Scan for the cell matching the given text and deliver its (X, Y) coordinate at center. 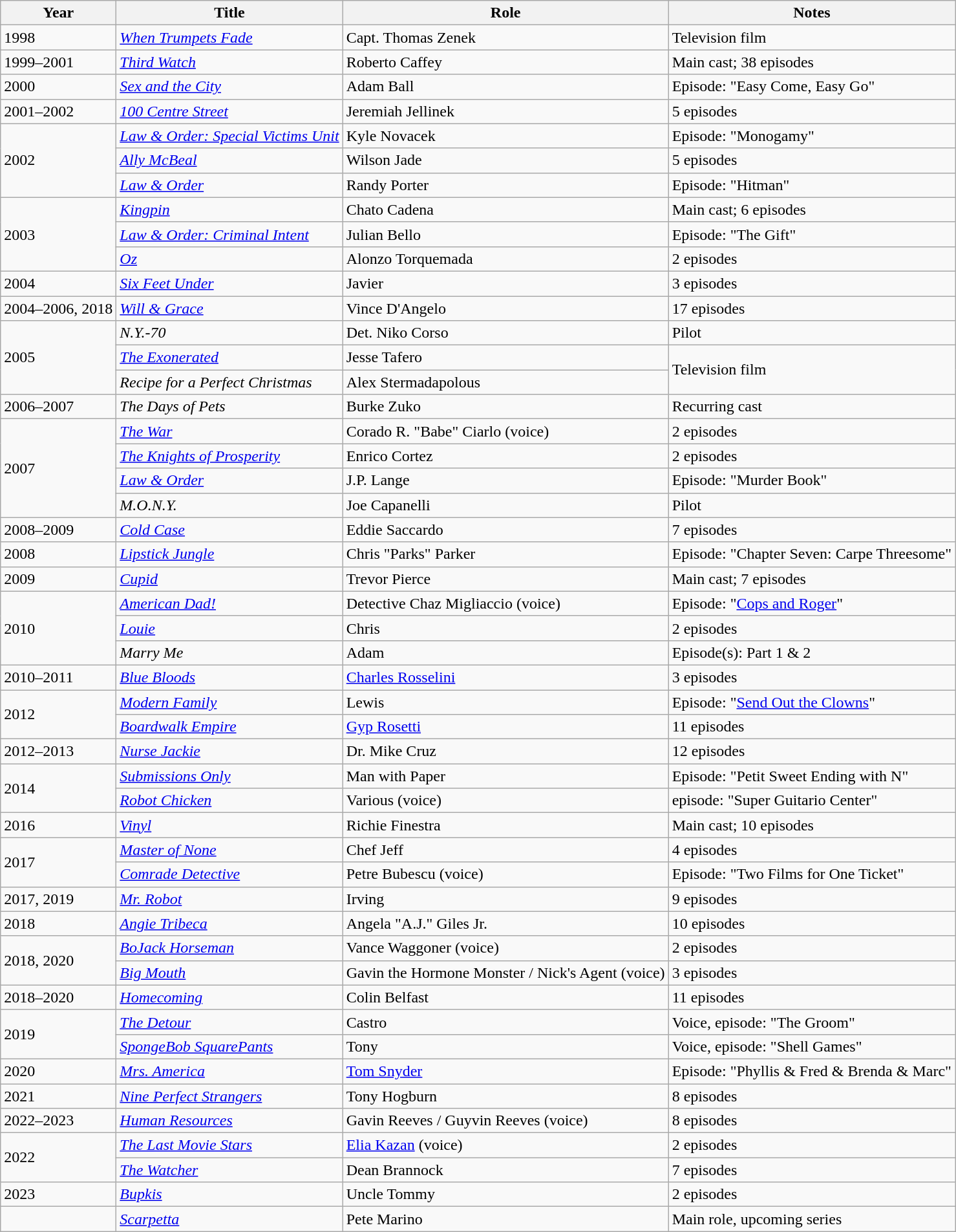
2023 (58, 1194)
Mr. Robot (229, 899)
Cold Case (229, 530)
N.Y.-70 (229, 333)
2020 (58, 1071)
Main cast; 38 episodes (812, 62)
Adam (505, 653)
Law & Order: Special Victims Unit (229, 136)
Richie Finestra (505, 825)
Dean Brannock (505, 1170)
Episode: "The Gift" (812, 234)
Third Watch (229, 62)
Chef Jeff (505, 850)
American Dad! (229, 603)
Jeremiah Jellinek (505, 111)
Gyp Rosetti (505, 727)
2003 (58, 234)
Kyle Novacek (505, 136)
Tony (505, 1046)
Episode: "Send Out the Clowns" (812, 702)
Tony Hogburn (505, 1096)
2012–2013 (58, 751)
When Trumpets Fade (229, 38)
2021 (58, 1096)
Kingpin (229, 210)
Bupkis (229, 1194)
The Exonerated (229, 358)
Episode(s): Part 1 & 2 (812, 653)
10 episodes (812, 924)
Tom Snyder (505, 1071)
Det. Niko Corso (505, 333)
The Days of Pets (229, 407)
2002 (58, 160)
Episode: "Murder Book" (812, 481)
Robot Chicken (229, 801)
Wilson Jade (505, 160)
Javier (505, 283)
2014 (58, 788)
Episode: "Phyllis & Fred & Brenda & Marc" (812, 1071)
2012 (58, 714)
2008 (58, 554)
Eddie Saccardo (505, 530)
Vinyl (229, 825)
Main cast; 6 episodes (812, 210)
episode: "Super Guitario Center" (812, 801)
Episode: "Two Films for One Ticket" (812, 874)
Gavin the Hormone Monster / Nick's Agent (voice) (505, 973)
2010–2011 (58, 677)
Voice, episode: "Shell Games" (812, 1046)
The Detour (229, 1022)
Enrico Cortez (505, 456)
Colin Belfast (505, 997)
Boardwalk Empire (229, 727)
Episode: "Hitman" (812, 185)
Capt. Thomas Zenek (505, 38)
2022–2023 (58, 1121)
2006–2007 (58, 407)
2017 (58, 862)
Role (505, 13)
Charles Rosselini (505, 677)
2009 (58, 579)
Jesse Tafero (505, 358)
Episode: "Cops and Roger" (812, 603)
Marry Me (229, 653)
Man with Paper (505, 776)
Notes (812, 13)
Blue Bloods (229, 677)
Sex and the City (229, 87)
1998 (58, 38)
2007 (58, 468)
2004–2006, 2018 (58, 308)
Dr. Mike Cruz (505, 751)
2000 (58, 87)
2022 (58, 1158)
Ally McBeal (229, 160)
2005 (58, 358)
Lewis (505, 702)
J.P. Lange (505, 481)
Angie Tribeca (229, 924)
Chris (505, 628)
2010 (58, 628)
Oz (229, 259)
Trevor Pierce (505, 579)
Cupid (229, 579)
Nurse Jackie (229, 751)
12 episodes (812, 751)
Title (229, 13)
Modern Family (229, 702)
4 episodes (812, 850)
2004 (58, 283)
Alex Stermadapolous (505, 382)
M.O.N.Y. (229, 505)
Uncle Tommy (505, 1194)
Various (voice) (505, 801)
Angela "A.J." Giles Jr. (505, 924)
Scarpetta (229, 1219)
SpongeBob SquarePants (229, 1046)
Chris "Parks" Parker (505, 554)
Corado R. "Babe" Ciarlo (voice) (505, 431)
The Knights of Prosperity (229, 456)
Voice, episode: "The Groom" (812, 1022)
2001–2002 (58, 111)
Detective Chaz Migliaccio (voice) (505, 603)
Comrade Detective (229, 874)
Main role, upcoming series (812, 1219)
Law & Order: Criminal Intent (229, 234)
Pete Marino (505, 1219)
The Last Movie Stars (229, 1145)
Randy Porter (505, 185)
The Watcher (229, 1170)
Mrs. America (229, 1071)
2016 (58, 825)
Main cast; 10 episodes (812, 825)
Burke Zuko (505, 407)
100 Centre Street (229, 111)
Year (58, 13)
2008–2009 (58, 530)
Adam Ball (505, 87)
Nine Perfect Strangers (229, 1096)
2019 (58, 1034)
Master of None (229, 850)
Alonzo Torquemada (505, 259)
Joe Capanelli (505, 505)
Episode: "Chapter Seven: Carpe Threesome" (812, 554)
2017, 2019 (58, 899)
Big Mouth (229, 973)
Louie (229, 628)
Chato Cadena (505, 210)
Recurring cast (812, 407)
17 episodes (812, 308)
Irving (505, 899)
Human Resources (229, 1121)
9 episodes (812, 899)
1999–2001 (58, 62)
Submissions Only (229, 776)
Will & Grace (229, 308)
Roberto Caffey (505, 62)
2018, 2020 (58, 960)
2018 (58, 924)
Castro (505, 1022)
Episode: "Monogamy" (812, 136)
Vance Waggoner (voice) (505, 948)
Elia Kazan (voice) (505, 1145)
Petre Bubescu (voice) (505, 874)
Julian Bello (505, 234)
Lipstick Jungle (229, 554)
Homecoming (229, 997)
Recipe for a Perfect Christmas (229, 382)
2018–2020 (58, 997)
BoJack Horseman (229, 948)
Six Feet Under (229, 283)
Gavin Reeves / Guyvin Reeves (voice) (505, 1121)
Main cast; 7 episodes (812, 579)
Episode: "Easy Come, Easy Go" (812, 87)
The War (229, 431)
Episode: "Petit Sweet Ending with N" (812, 776)
Vince D'Angelo (505, 308)
